Locate the cell with the specified text and output its [x, y] center coordinate. 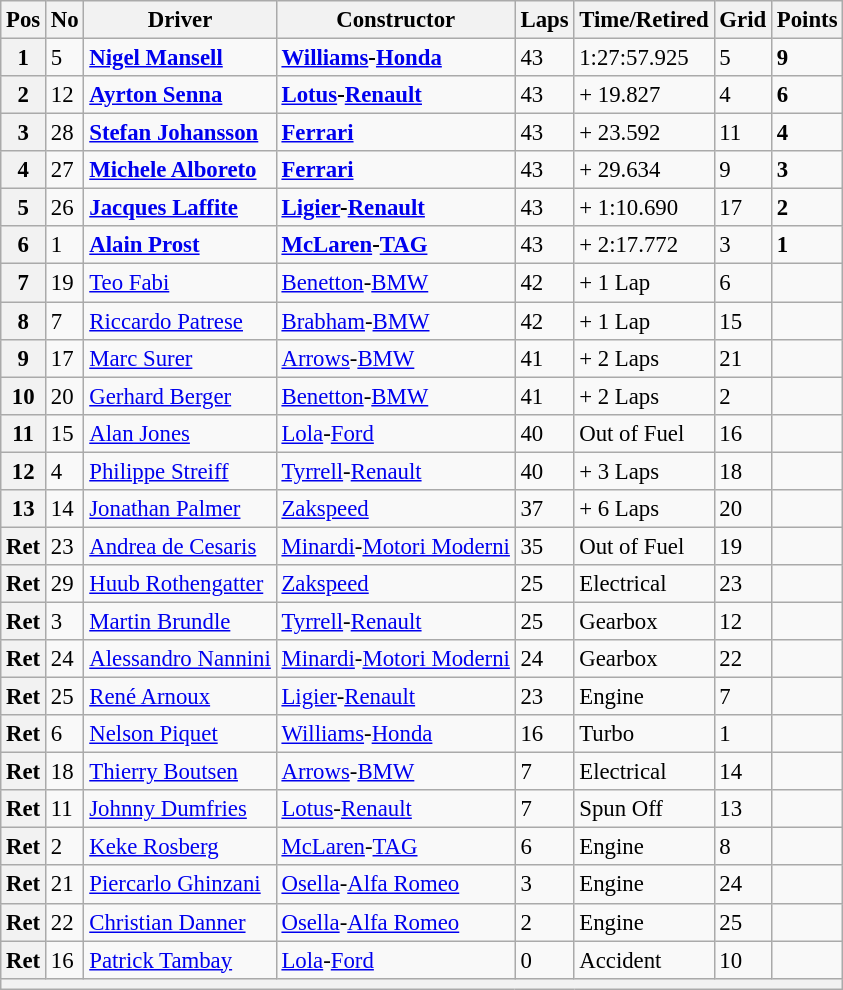
Keke Rosberg [180, 847]
René Arnoux [180, 697]
+ 1:10.690 [644, 208]
Accident [644, 960]
27 [65, 170]
Ayrton Senna [180, 95]
Points [806, 20]
+ 2:17.772 [644, 245]
Gerhard Berger [180, 396]
Jacques Laffite [180, 208]
37 [544, 509]
+ 29.634 [644, 170]
Johnny Dumfries [180, 809]
+ 3 Laps [644, 471]
Jonathan Palmer [180, 509]
Laps [544, 20]
28 [65, 133]
0 [544, 960]
No [65, 20]
Riccardo Patrese [180, 321]
Christian Danner [180, 922]
Pos [24, 20]
26 [65, 208]
Alain Prost [180, 245]
Huub Rothengatter [180, 584]
Turbo [644, 734]
Spun Off [644, 809]
Andrea de Cesaris [180, 546]
Time/Retired [644, 20]
Martin Brundle [180, 621]
Nelson Piquet [180, 734]
Piercarlo Ghinzani [180, 885]
+ 6 Laps [644, 509]
1:27:57.925 [644, 58]
Alessandro Nannini [180, 659]
Stefan Johansson [180, 133]
Thierry Boutsen [180, 772]
Nigel Mansell [180, 58]
Grid [742, 20]
29 [65, 584]
Teo Fabi [180, 283]
Alan Jones [180, 433]
Philippe Streiff [180, 471]
+ 23.592 [644, 133]
+ 19.827 [644, 95]
Driver [180, 20]
Marc Surer [180, 358]
Brabham-BMW [396, 321]
Patrick Tambay [180, 960]
Constructor [396, 20]
Michele Alboreto [180, 170]
35 [544, 546]
